Search for the cell housing the specified text and yield its [X, Y] center coordinate. 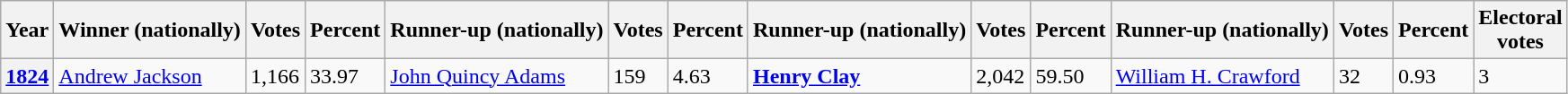
1,166 [275, 76]
Andrew Jackson [150, 76]
59.50 [1071, 76]
0.93 [1434, 76]
1824 [27, 76]
33.97 [345, 76]
4.63 [708, 76]
3 [1520, 76]
32 [1363, 76]
2,042 [1001, 76]
Winner (nationally) [150, 30]
Electoralvotes [1520, 30]
John Quincy Adams [497, 76]
William H. Crawford [1222, 76]
Henry Clay [859, 76]
159 [638, 76]
Year [27, 30]
